Detect which cell encompasses the target text, then output its (x, y) center coordinate. 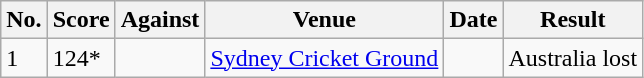
Sydney Cricket Ground (324, 58)
Score (81, 20)
Against (160, 20)
Venue (324, 20)
1 (24, 58)
Result (573, 20)
No. (24, 20)
124* (81, 58)
Australia lost (573, 58)
Date (474, 20)
